Identify which cell holds the provided text, then report its (x, y) central coordinate. 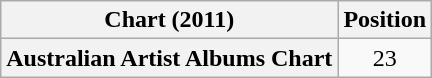
Position (385, 20)
23 (385, 58)
Australian Artist Albums Chart (170, 58)
Chart (2011) (170, 20)
